Determine the (X, Y) coordinate at the center of the cell enclosing the given text.  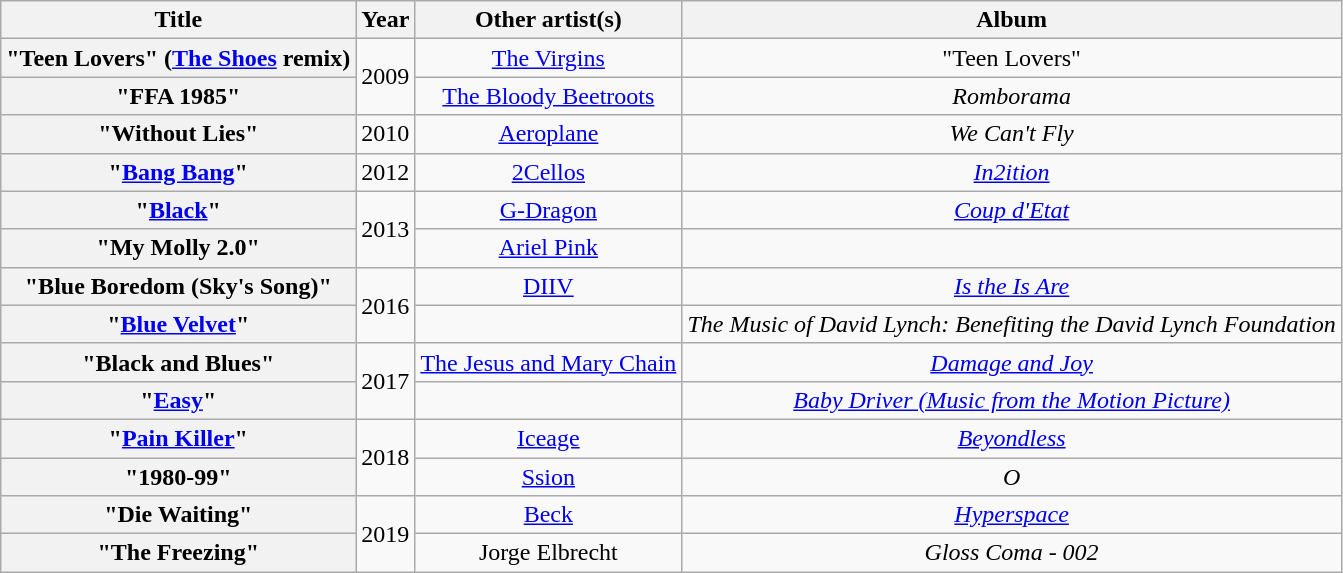
Baby Driver (Music from the Motion Picture) (1012, 400)
We Can't Fly (1012, 134)
"Black and Blues" (178, 362)
"FFA 1985" (178, 96)
O (1012, 477)
DIIV (548, 286)
"Black" (178, 210)
Hyperspace (1012, 515)
Gloss Coma - 002 (1012, 553)
Album (1012, 20)
2019 (386, 534)
2009 (386, 77)
"My Molly 2.0" (178, 248)
"Pain Killer" (178, 438)
Romborama (1012, 96)
Coup d'Etat (1012, 210)
In2ition (1012, 172)
"Blue Boredom (Sky's Song)" (178, 286)
Iceage (548, 438)
The Bloody Beetroots (548, 96)
"Bang Bang" (178, 172)
Damage and Joy (1012, 362)
Other artist(s) (548, 20)
Ssion (548, 477)
2012 (386, 172)
"The Freezing" (178, 553)
Title (178, 20)
Year (386, 20)
Jorge Elbrecht (548, 553)
2Cellos (548, 172)
Aeroplane (548, 134)
"Teen Lovers" (1012, 58)
G-Dragon (548, 210)
"Blue Velvet" (178, 324)
"Without Lies" (178, 134)
2017 (386, 381)
Ariel Pink (548, 248)
2013 (386, 229)
2018 (386, 457)
"Teen Lovers" (The Shoes remix) (178, 58)
Is the Is Are (1012, 286)
The Jesus and Mary Chain (548, 362)
Beyondless (1012, 438)
The Virgins (548, 58)
Beck (548, 515)
"1980-99" (178, 477)
"Easy" (178, 400)
"Die Waiting" (178, 515)
2010 (386, 134)
The Music of David Lynch: Benefiting the David Lynch Foundation (1012, 324)
2016 (386, 305)
